For the text-containing cell, return its midpoint in [X, Y] coordinate format. 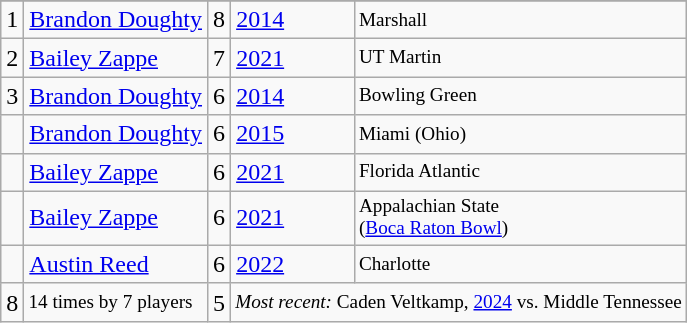
Most recent: Caden Veltkamp, 2024 vs. Middle Tennessee [459, 302]
Florida Atlantic [520, 172]
14 times by 7 players [116, 302]
2022 [293, 264]
Bowling Green [520, 96]
Austin Reed [116, 264]
2 [12, 58]
Marshall [520, 20]
Miami (Ohio) [520, 134]
UT Martin [520, 58]
7 [220, 58]
2015 [293, 134]
1 [12, 20]
5 [220, 302]
Charlotte [520, 264]
Appalachian State(Boca Raton Bowl) [520, 218]
3 [12, 96]
